Find where the given text appears and provide that cell's center as [X, Y] coordinate. 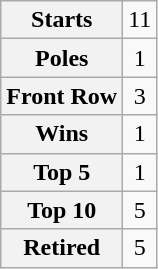
Starts [62, 20]
Top 10 [62, 210]
Front Row [62, 96]
Poles [62, 58]
Retired [62, 248]
Wins [62, 134]
Top 5 [62, 172]
3 [140, 96]
11 [140, 20]
